Return [x, y] of the center of cell containing provided text 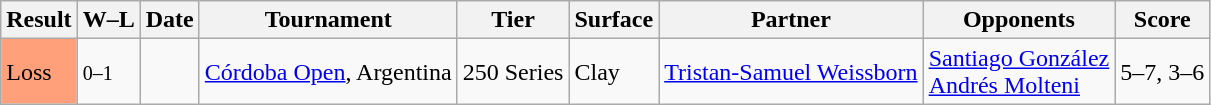
5–7, 3–6 [1162, 72]
Clay [614, 72]
250 Series [513, 72]
Date [170, 20]
0–1 [108, 72]
Santiago González Andrés Molteni [1019, 72]
Tier [513, 20]
Tristan-Samuel Weissborn [791, 72]
Result [39, 20]
Opponents [1019, 20]
Score [1162, 20]
W–L [108, 20]
Surface [614, 20]
Tournament [328, 20]
Córdoba Open, Argentina [328, 72]
Partner [791, 20]
Loss [39, 72]
